Output the [x, y] coordinate of the center of the cell containing the given text.  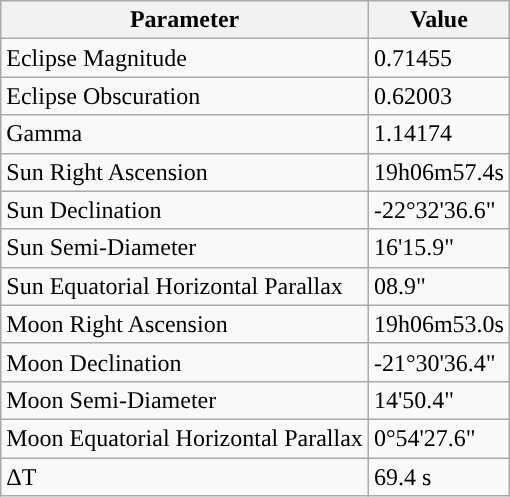
Sun Semi-Diameter [185, 248]
19h06m57.4s [438, 172]
Sun Equatorial Horizontal Parallax [185, 286]
Eclipse Magnitude [185, 58]
08.9" [438, 286]
Sun Right Ascension [185, 172]
Moon Equatorial Horizontal Parallax [185, 438]
Eclipse Obscuration [185, 96]
16'15.9" [438, 248]
Moon Semi-Diameter [185, 400]
0.71455 [438, 58]
Parameter [185, 20]
0°54'27.6" [438, 438]
19h06m53.0s [438, 324]
-22°32'36.6" [438, 210]
Sun Declination [185, 210]
1.14174 [438, 134]
Moon Declination [185, 362]
-21°30'36.4" [438, 362]
Moon Right Ascension [185, 324]
69.4 s [438, 477]
Gamma [185, 134]
0.62003 [438, 96]
14'50.4" [438, 400]
Value [438, 20]
ΔT [185, 477]
